Capture the cell that displays the provided text and extract its (X, Y) central coordinate. 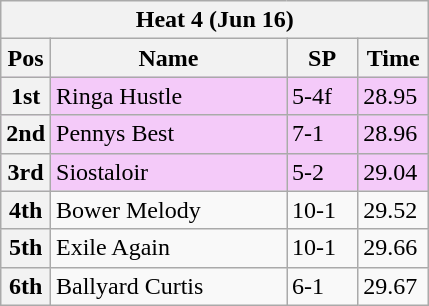
7-1 (322, 134)
6-1 (322, 286)
29.67 (394, 286)
SP (322, 58)
29.52 (394, 210)
5-2 (322, 172)
Bower Melody (169, 210)
Pennys Best (169, 134)
Siostaloir (169, 172)
3rd (26, 172)
Pos (26, 58)
Heat 4 (Jun 16) (215, 20)
4th (26, 210)
28.95 (394, 96)
Exile Again (169, 248)
Name (169, 58)
5th (26, 248)
29.04 (394, 172)
6th (26, 286)
Time (394, 58)
5-4f (322, 96)
1st (26, 96)
Ballyard Curtis (169, 286)
29.66 (394, 248)
28.96 (394, 134)
2nd (26, 134)
Ringa Hustle (169, 96)
